From the cell containing the given text, extract its center point as (X, Y) coordinate. 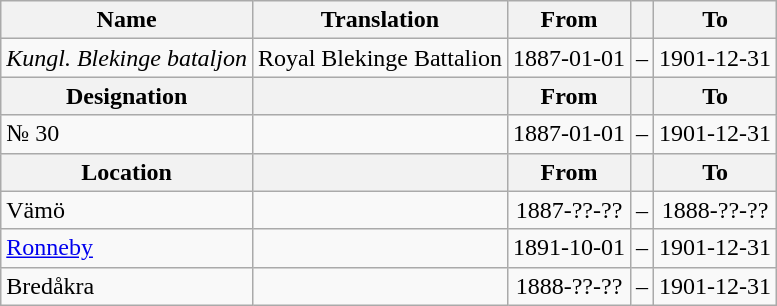
Kungl. Blekinge bataljon (127, 58)
Location (127, 172)
1887-??-?? (568, 210)
Royal Blekinge Battalion (380, 58)
Ronneby (127, 248)
№ 30 (127, 134)
1891-10-01 (568, 248)
Designation (127, 96)
Vämö (127, 210)
Name (127, 20)
Translation (380, 20)
Bredåkra (127, 286)
